Return the (x, y) coordinate for the center point of the cell that contains the specified text.  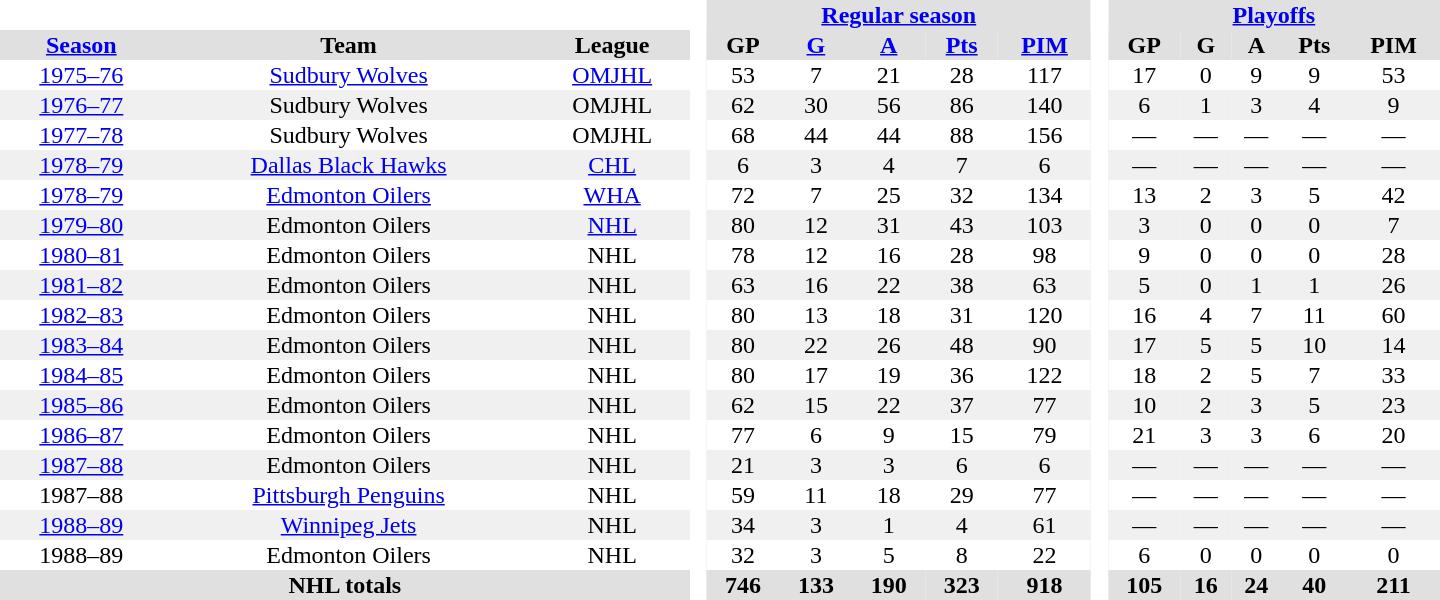
29 (962, 495)
79 (1044, 435)
37 (962, 405)
25 (888, 195)
88 (962, 135)
78 (744, 255)
1979–80 (82, 225)
Regular season (899, 15)
134 (1044, 195)
120 (1044, 315)
Pittsburgh Penguins (349, 495)
56 (888, 105)
68 (744, 135)
20 (1394, 435)
19 (888, 375)
61 (1044, 525)
Dallas Black Hawks (349, 165)
117 (1044, 75)
746 (744, 585)
59 (744, 495)
1982–83 (82, 315)
1980–81 (82, 255)
190 (888, 585)
1984–85 (82, 375)
1976–77 (82, 105)
30 (816, 105)
72 (744, 195)
156 (1044, 135)
Team (349, 45)
23 (1394, 405)
1975–76 (82, 75)
133 (816, 585)
918 (1044, 585)
League (612, 45)
Season (82, 45)
1977–78 (82, 135)
24 (1256, 585)
40 (1314, 585)
14 (1394, 345)
WHA (612, 195)
8 (962, 555)
90 (1044, 345)
60 (1394, 315)
1985–86 (82, 405)
33 (1394, 375)
NHL totals (345, 585)
103 (1044, 225)
98 (1044, 255)
42 (1394, 195)
122 (1044, 375)
1981–82 (82, 285)
48 (962, 345)
105 (1144, 585)
CHL (612, 165)
38 (962, 285)
36 (962, 375)
43 (962, 225)
Playoffs (1274, 15)
1983–84 (82, 345)
1986–87 (82, 435)
34 (744, 525)
323 (962, 585)
140 (1044, 105)
86 (962, 105)
211 (1394, 585)
Winnipeg Jets (349, 525)
